For the text-containing cell, return its midpoint in (X, Y) coordinate format. 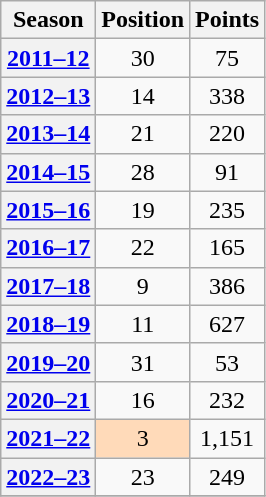
2021–22 (48, 438)
31 (143, 362)
235 (228, 210)
Position (143, 20)
19 (143, 210)
2013–14 (48, 134)
2016–17 (48, 248)
2017–18 (48, 286)
3 (143, 438)
165 (228, 248)
21 (143, 134)
2012–13 (48, 96)
386 (228, 286)
249 (228, 477)
2014–15 (48, 172)
2011–12 (48, 58)
2018–19 (48, 324)
Season (48, 20)
30 (143, 58)
16 (143, 400)
2022–23 (48, 477)
14 (143, 96)
Points (228, 20)
2015–16 (48, 210)
9 (143, 286)
627 (228, 324)
2020–21 (48, 400)
338 (228, 96)
53 (228, 362)
1,151 (228, 438)
11 (143, 324)
232 (228, 400)
28 (143, 172)
2019–20 (48, 362)
22 (143, 248)
91 (228, 172)
220 (228, 134)
23 (143, 477)
75 (228, 58)
